For the text-containing cell, return its midpoint in (x, y) coordinate format. 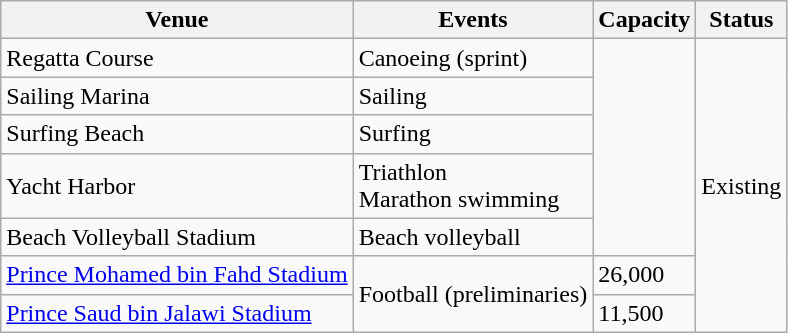
26,000 (644, 275)
Events (473, 20)
TriathlonMarathon swimming (473, 186)
Sailing Marina (177, 96)
Capacity (644, 20)
Surfing (473, 134)
Prince Saud bin Jalawi Stadium (177, 313)
Status (742, 20)
Prince Mohamed bin Fahd Stadium (177, 275)
Venue (177, 20)
Yacht Harbor (177, 186)
Surfing Beach (177, 134)
Canoeing (sprint) (473, 58)
Existing (742, 186)
Beach volleyball (473, 237)
Beach Volleyball Stadium (177, 237)
Football (preliminaries) (473, 294)
Regatta Course (177, 58)
11,500 (644, 313)
Sailing (473, 96)
